Scan for the cell matching the given text and deliver its (X, Y) coordinate at center. 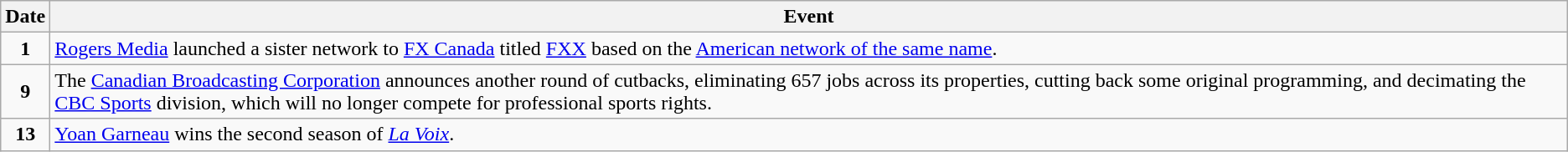
13 (25, 134)
Date (25, 17)
Rogers Media launched a sister network to FX Canada titled FXX based on the American network of the same name. (809, 48)
1 (25, 48)
Event (809, 17)
9 (25, 92)
Yoan Garneau wins the second season of La Voix. (809, 134)
